Extract the [x, y] coordinate from the center of the cell holding the provided text.  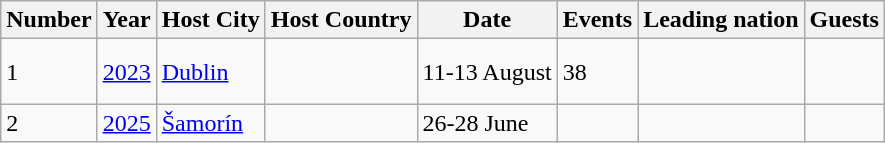
Host Country [341, 20]
2023 [126, 72]
26-28 June [487, 123]
Host City [210, 20]
Date [487, 20]
Leading nation [721, 20]
2025 [126, 123]
2 [49, 123]
Number [49, 20]
Dublin [210, 72]
38 [597, 72]
11-13 August [487, 72]
Year [126, 20]
Events [597, 20]
Guests [844, 20]
1 [49, 72]
Šamorín [210, 123]
